Output the (x, y) coordinate of the center of the cell containing the given text.  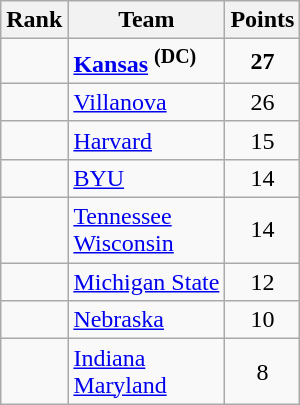
12 (262, 282)
IndianaMaryland (146, 372)
Team (146, 20)
Points (262, 20)
27 (262, 62)
Villanova (146, 102)
26 (262, 102)
Michigan State (146, 282)
BYU (146, 178)
TennesseeWisconsin (146, 230)
Nebraska (146, 320)
10 (262, 320)
Kansas (DC) (146, 62)
8 (262, 372)
Rank (34, 20)
Harvard (146, 140)
15 (262, 140)
